Return the (X, Y) coordinate for the center point of the cell that contains the specified text.  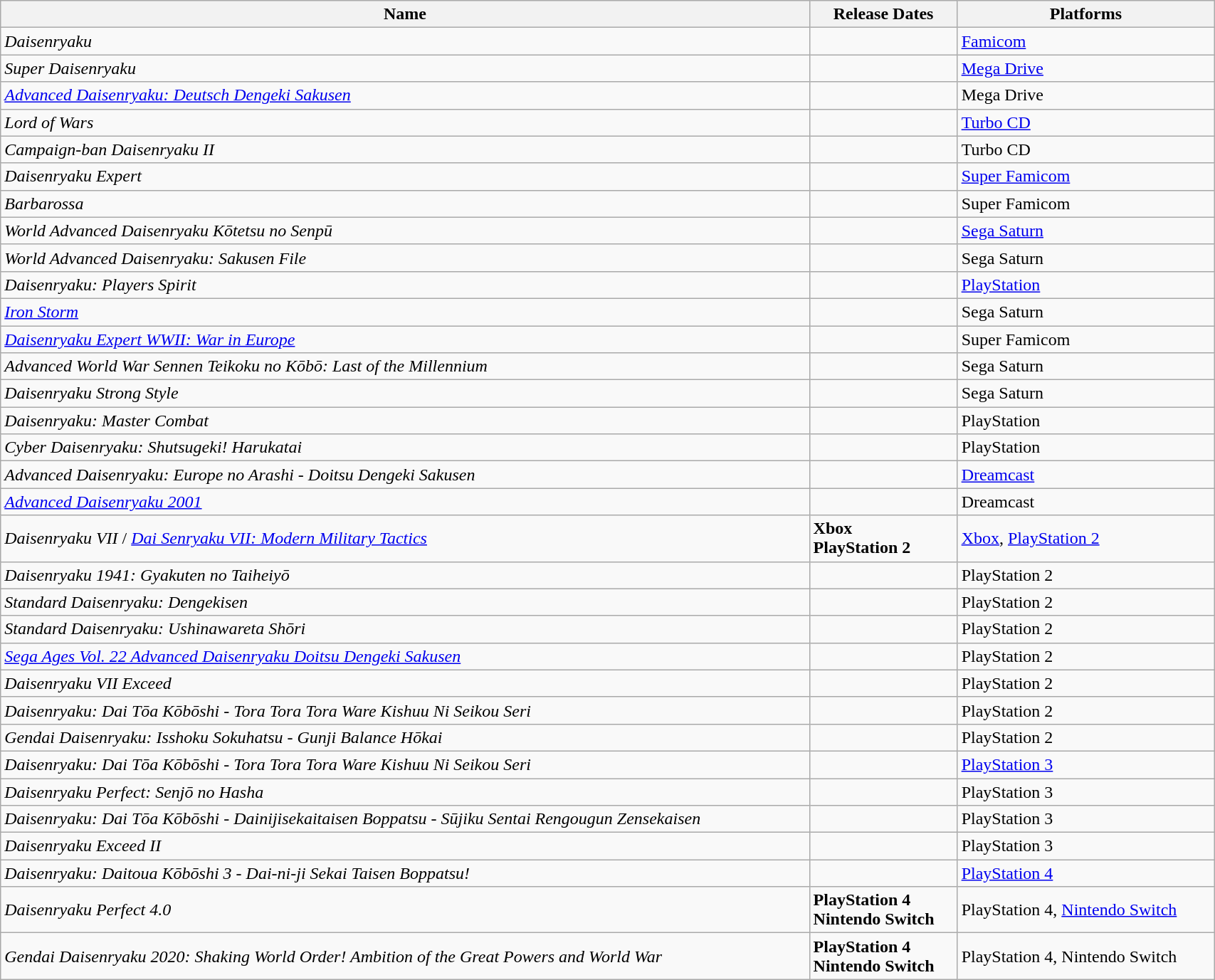
Advanced Daisenryaku: Deutsch Dengeki Sakusen (405, 95)
Standard Daisenryaku: Dengekisen (405, 602)
Daisenryaku 1941: Gyakuten no Taiheiyō (405, 575)
Lord of Wars (405, 122)
Standard Daisenryaku: Ushinawareta Shōri (405, 629)
Campaign-ban Daisenryaku II (405, 149)
Gendai Daisenryaku: Isshoku Sokuhatsu - Gunji Balance Hōkai (405, 737)
Daisenryaku Strong Style (405, 394)
Daisenryaku Exceed II (405, 846)
Daisenryaku: Dai Tōa Kōbōshi - Dainijisekaitaisen Boppatsu - Sūjiku Sentai Rengougun Zensekaisen (405, 819)
Sega Ages Vol. 22 Advanced Daisenryaku Doitsu Dengeki Sakusen (405, 656)
Xbox, PlayStation 2 (1086, 538)
Daisenryaku VII Exceed (405, 683)
World Advanced Daisenryaku Kōtetsu no Senpū (405, 231)
Daisenryaku Perfect: Senjō no Hasha (405, 792)
Daisenryaku Expert (405, 176)
Iron Storm (405, 312)
Famicom (1086, 41)
Release Dates (883, 14)
Advanced World War Sennen Teikoku no Kōbō: Last of the Millennium (405, 367)
Daisenryaku Perfect 4.0 (405, 910)
Daisenryaku Expert WWII: War in Europe (405, 339)
Name (405, 14)
World Advanced Daisenryaku: Sakusen File (405, 258)
Cyber Daisenryaku: Shutsugeki! Harukatai (405, 448)
XboxPlayStation 2 (883, 538)
Daisenryaku: Master Combat (405, 421)
Gendai Daisenryaku 2020: Shaking World Order! Ambition of the Great Powers and World War (405, 957)
Super Daisenryaku (405, 68)
Daisenryaku VII / Dai Senryaku VII: Modern Military Tactics (405, 538)
Advanced Daisenryaku 2001 (405, 502)
Barbarossa (405, 204)
PlayStation 4 (1086, 873)
Advanced Daisenryaku: Europe no Arashi - Doitsu Dengeki Sakusen (405, 475)
Daisenryaku (405, 41)
Daisenryaku: Players Spirit (405, 285)
Daisenryaku: Daitoua Kōbōshi 3 - Dai-ni-ji Sekai Taisen Boppatsu! (405, 873)
Platforms (1086, 14)
